Output the (X, Y) coordinate of the center of the cell containing the given text.  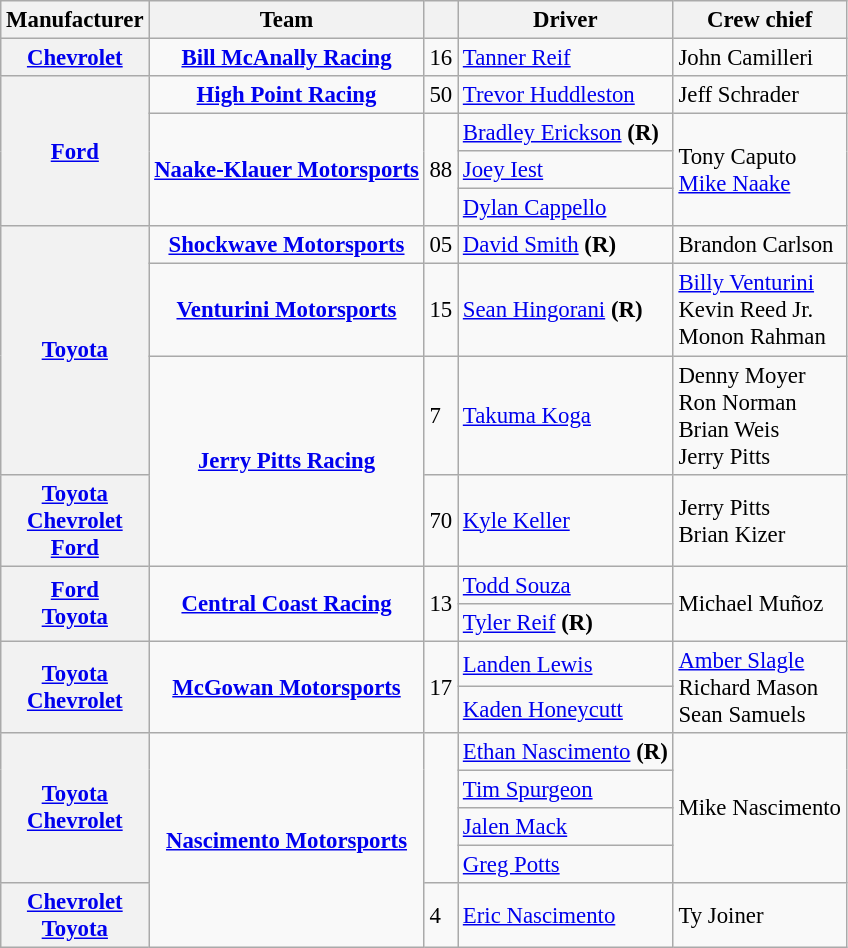
Ethan Nascimento (R) (566, 752)
David Smith (R) (566, 245)
13 (440, 604)
17 (440, 687)
Crew chief (760, 20)
05 (440, 245)
Nascimento Motorsports (286, 840)
Tony Caputo Mike Naake (760, 170)
16 (440, 58)
Tanner Reif (566, 58)
Kyle Keller (566, 520)
70 (440, 520)
Driver (566, 20)
88 (440, 170)
Landen Lewis (566, 664)
Trevor Huddleston (566, 95)
Jalen Mack (566, 827)
Ford (75, 151)
50 (440, 95)
Ford Toyota (75, 604)
Tyler Reif (R) (566, 622)
Naake-Klauer Motorsports (286, 170)
Joey Iest (566, 170)
Toyota Chevrolet Ford (75, 520)
7 (440, 416)
Michael Muñoz (760, 604)
McGowan Motorsports (286, 687)
Dylan Cappello (566, 208)
Billy Venturini Kevin Reed Jr. Monon Rahman (760, 310)
Team (286, 20)
Toyota (75, 350)
High Point Racing (286, 95)
Shockwave Motorsports (286, 245)
Central Coast Racing (286, 604)
Greg Potts (566, 864)
15 (440, 310)
Todd Souza (566, 585)
Takuma Koga (566, 416)
Sean Hingorani (R) (566, 310)
Venturini Motorsports (286, 310)
Chevrolet (75, 58)
Mike Nascimento (760, 808)
Bradley Erickson (R) (566, 133)
Amber Slagle Richard Mason Sean Samuels (760, 687)
Jeff Schrader (760, 95)
Tim Spurgeon (566, 789)
Chevrolet Toyota (75, 916)
4 (440, 916)
Denny Moyer Ron Norman Brian Weis Jerry Pitts (760, 416)
Jerry Pitts Brian Kizer (760, 520)
Manufacturer (75, 20)
Jerry Pitts Racing (286, 461)
Kaden Honeycutt (566, 710)
Eric Nascimento (566, 916)
Bill McAnally Racing (286, 58)
Ty Joiner (760, 916)
Brandon Carlson (760, 245)
John Camilleri (760, 58)
